Search for the cell housing the specified text and yield its (X, Y) center coordinate. 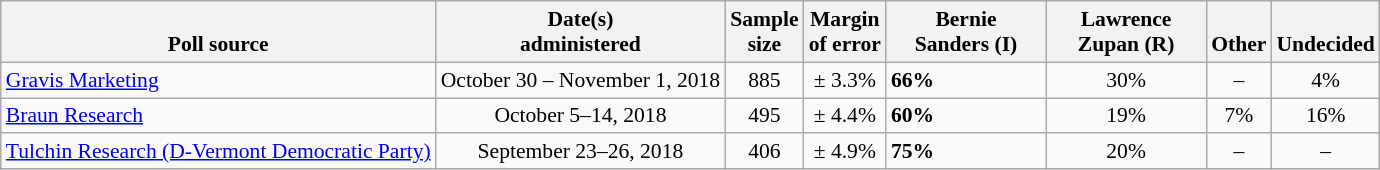
885 (764, 80)
Marginof error (845, 32)
406 (764, 152)
19% (1126, 116)
75% (966, 152)
Braun Research (218, 116)
66% (966, 80)
± 4.4% (845, 116)
Poll source (218, 32)
± 3.3% (845, 80)
± 4.9% (845, 152)
7% (1238, 116)
LawrenceZupan (R) (1126, 32)
Samplesize (764, 32)
BernieSanders (I) (966, 32)
Tulchin Research (D-Vermont Democratic Party) (218, 152)
495 (764, 116)
16% (1325, 116)
September 23–26, 2018 (581, 152)
Undecided (1325, 32)
Gravis Marketing (218, 80)
30% (1126, 80)
4% (1325, 80)
October 30 – November 1, 2018 (581, 80)
20% (1126, 152)
Date(s)administered (581, 32)
October 5–14, 2018 (581, 116)
Other (1238, 32)
60% (966, 116)
